Locate the cell with the specified text and output its (x, y) center coordinate. 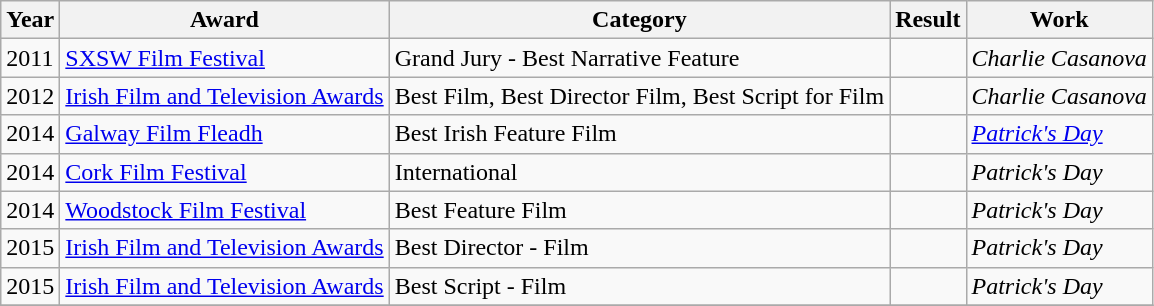
Best Irish Feature Film (639, 134)
Grand Jury - Best Narrative Feature (639, 58)
Year (30, 20)
International (639, 172)
2012 (30, 96)
Best Script - Film (639, 286)
Best Director - Film (639, 248)
SXSW Film Festival (224, 58)
Best Film, Best Director Film, Best Script for Film (639, 96)
Cork Film Festival (224, 172)
Award (224, 20)
Result (928, 20)
Work (1059, 20)
Woodstock Film Festival (224, 210)
Best Feature Film (639, 210)
Category (639, 20)
2011 (30, 58)
Galway Film Fleadh (224, 134)
